Pinpoint the cell where the given text exists, returning its [X, Y] midpoint coordinate. 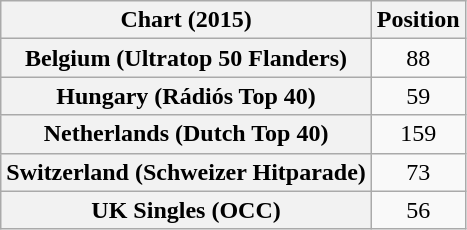
Chart (2015) [186, 20]
Belgium (Ultratop 50 Flanders) [186, 58]
Switzerland (Schweizer Hitparade) [186, 172]
56 [418, 210]
159 [418, 134]
Position [418, 20]
73 [418, 172]
UK Singles (OCC) [186, 210]
59 [418, 96]
88 [418, 58]
Hungary (Rádiós Top 40) [186, 96]
Netherlands (Dutch Top 40) [186, 134]
